Capture the cell that displays the provided text and extract its [X, Y] central coordinate. 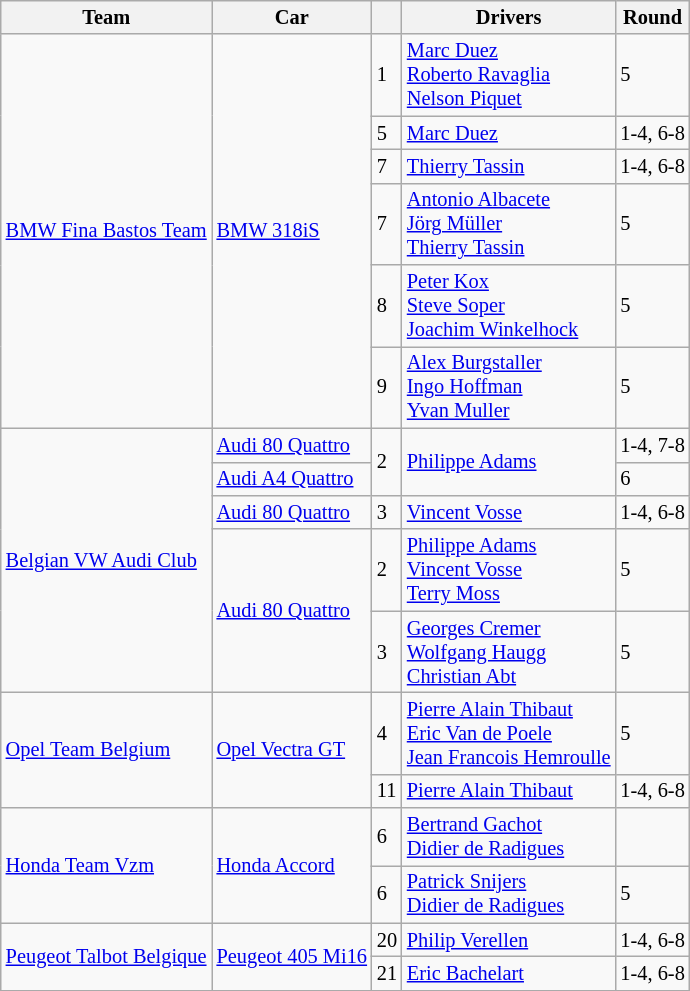
Patrick Snijers Didier de Radigues [509, 894]
Honda Team Vzm [106, 866]
BMW 318iS [292, 231]
Antonio Albacete Jörg Müller Thierry Tassin [509, 224]
Georges Cremer Wolfgang Haugg Christian Abt [509, 652]
Round [652, 17]
Marc Duez [509, 133]
Peugeot Talbot Belgique [106, 956]
Honda Accord [292, 866]
Philippe Adams Vincent Vosse Terry Moss [509, 570]
Belgian VW Audi Club [106, 560]
1 [387, 75]
21 [387, 973]
8 [387, 306]
Alex Burgstaller Ingo Hoffman Yvan Muller [509, 387]
Team [106, 17]
Bertrand Gachot Didier de Radigues [509, 837]
Peugeot 405 Mi16 [292, 956]
Eric Bachelart [509, 973]
Philip Verellen [509, 940]
Vincent Vosse [509, 512]
11 [387, 791]
Marc Duez Roberto Ravaglia Nelson Piquet [509, 75]
Drivers [509, 17]
Thierry Tassin [509, 166]
4 [387, 733]
Opel Vectra GT [292, 750]
Peter Kox Steve Soper Joachim Winkelhock [509, 306]
Philippe Adams [509, 462]
BMW Fina Bastos Team [106, 231]
9 [387, 387]
20 [387, 940]
Pierre Alain Thibaut Eric Van de Poele Jean Francois Hemroulle [509, 733]
Car [292, 17]
Audi A4 Quattro [292, 479]
1-4, 7-8 [652, 445]
Pierre Alain Thibaut [509, 791]
Opel Team Belgium [106, 750]
